Capture the cell that displays the provided text and extract its (X, Y) central coordinate. 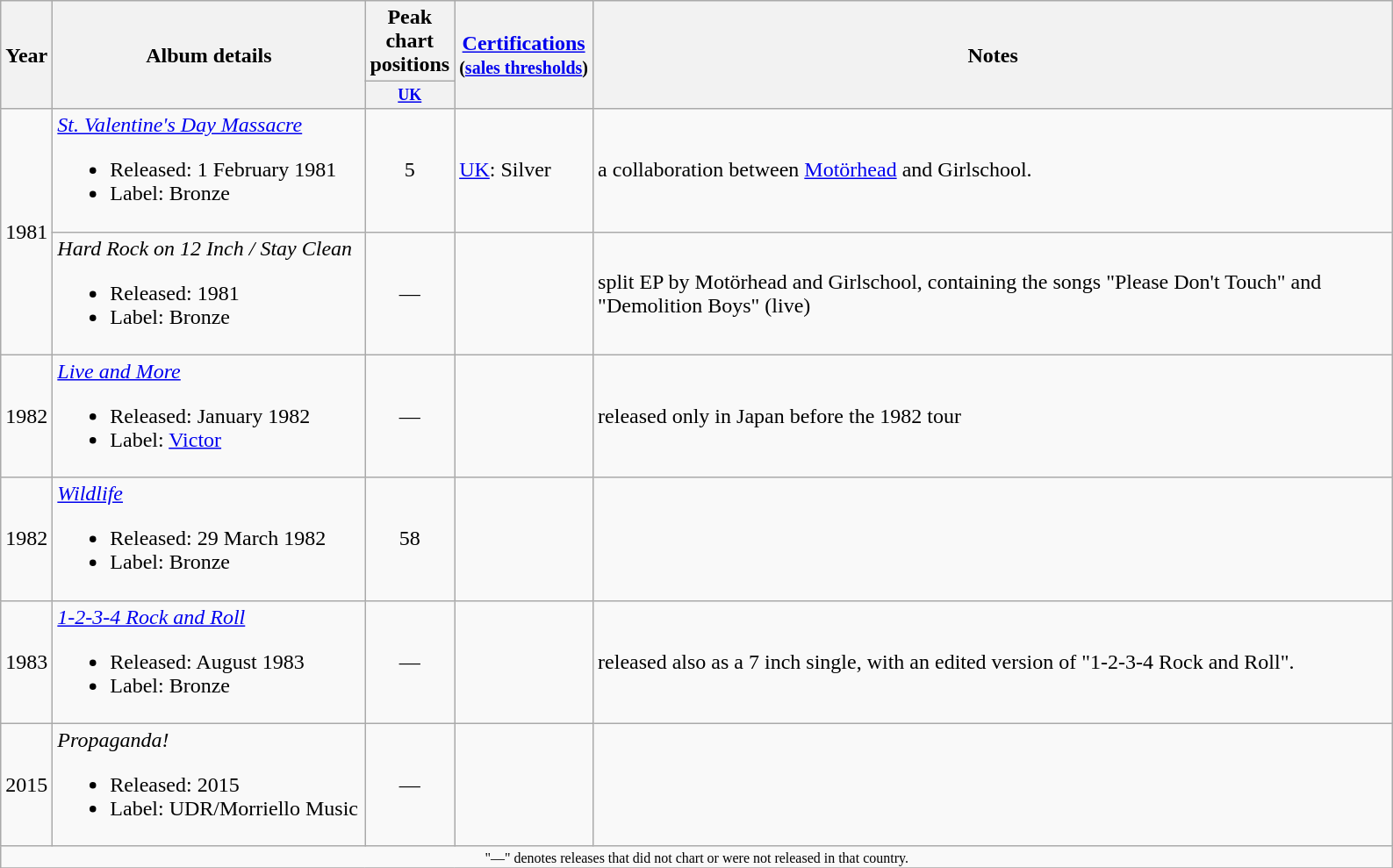
UK (410, 95)
1981 (26, 232)
St. Valentine's Day MassacreReleased: 1 February 1981Label: Bronze (209, 170)
Notes (994, 54)
Propaganda!Released: 2015Label: UDR/Morriello Music (209, 785)
1-2-3-4 Rock and RollReleased: August 1983Label: Bronze (209, 662)
"—" denotes releases that did not chart or were not released in that country. (697, 857)
UK: Silver (524, 170)
Peak chart positions (410, 41)
58 (410, 539)
split EP by Motörhead and Girlschool, containing the songs "Please Don't Touch" and "Demolition Boys" (live) (994, 293)
WildlifeReleased: 29 March 1982Label: Bronze (209, 539)
1983 (26, 662)
released also as a 7 inch single, with an edited version of "1-2-3-4 Rock and Roll". (994, 662)
Album details (209, 54)
2015 (26, 785)
a collaboration between Motörhead and Girlschool. (994, 170)
5 (410, 170)
Year (26, 54)
Live and MoreReleased: January 1982Label: Victor (209, 416)
Hard Rock on 12 Inch / Stay CleanReleased: 1981Label: Bronze (209, 293)
Certifications(sales thresholds) (524, 54)
released only in Japan before the 1982 tour (994, 416)
